Detect which cell encompasses the target text, then output its (x, y) center coordinate. 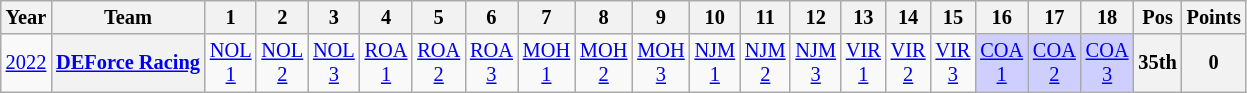
MOH1 (546, 63)
MOH3 (660, 63)
1 (231, 17)
16 (1002, 17)
8 (604, 17)
VIR3 (954, 63)
3 (334, 17)
ROA2 (438, 63)
7 (546, 17)
4 (386, 17)
0 (1214, 63)
NOL1 (231, 63)
17 (1054, 17)
11 (765, 17)
COA2 (1054, 63)
Pos (1157, 17)
NJM1 (715, 63)
13 (864, 17)
NOL3 (334, 63)
14 (908, 17)
Team (128, 17)
2022 (26, 63)
10 (715, 17)
2 (282, 17)
VIR2 (908, 63)
9 (660, 17)
35th (1157, 63)
DEForce Racing (128, 63)
NJM3 (815, 63)
NOL2 (282, 63)
15 (954, 17)
ROA3 (492, 63)
ROA1 (386, 63)
12 (815, 17)
MOH2 (604, 63)
COA1 (1002, 63)
VIR1 (864, 63)
6 (492, 17)
Points (1214, 17)
18 (1108, 17)
5 (438, 17)
NJM2 (765, 63)
Year (26, 17)
COA3 (1108, 63)
